Return the (X, Y) coordinate for the center point of the cell that contains the specified text.  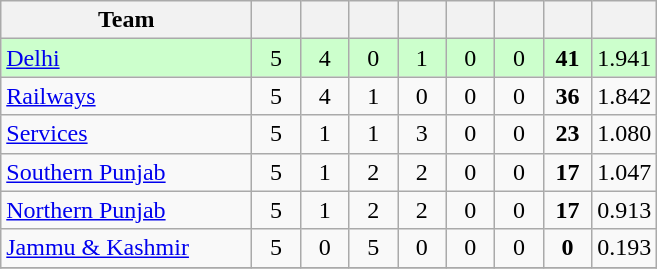
1.047 (624, 172)
Southern Punjab (126, 172)
1.842 (624, 96)
41 (568, 58)
Services (126, 134)
Delhi (126, 58)
Team (126, 20)
Jammu & Kashmir (126, 248)
0.193 (624, 248)
23 (568, 134)
3 (422, 134)
Railways (126, 96)
1.941 (624, 58)
Northern Punjab (126, 210)
1.080 (624, 134)
0.913 (624, 210)
36 (568, 96)
